Identify which cell holds the provided text, then report its [x, y] central coordinate. 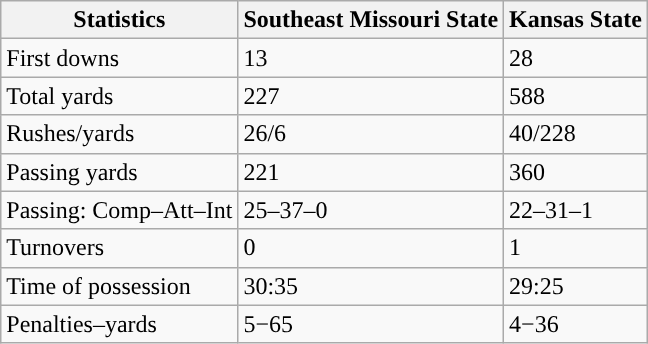
Statistics [120, 20]
30:35 [371, 286]
13 [371, 58]
Passing: Comp–Att–Int [120, 210]
0 [371, 248]
26/6 [371, 134]
5−65 [371, 324]
Total yards [120, 96]
First downs [120, 58]
22–31–1 [576, 210]
4−36 [576, 324]
25–37–0 [371, 210]
227 [371, 96]
29:25 [576, 286]
40/228 [576, 134]
Turnovers [120, 248]
Passing yards [120, 172]
Time of possession [120, 286]
Rushes/yards [120, 134]
Kansas State [576, 20]
Southeast Missouri State [371, 20]
28 [576, 58]
Penalties–yards [120, 324]
1 [576, 248]
360 [576, 172]
221 [371, 172]
588 [576, 96]
